From the cell containing the given text, extract its center point as [X, Y] coordinate. 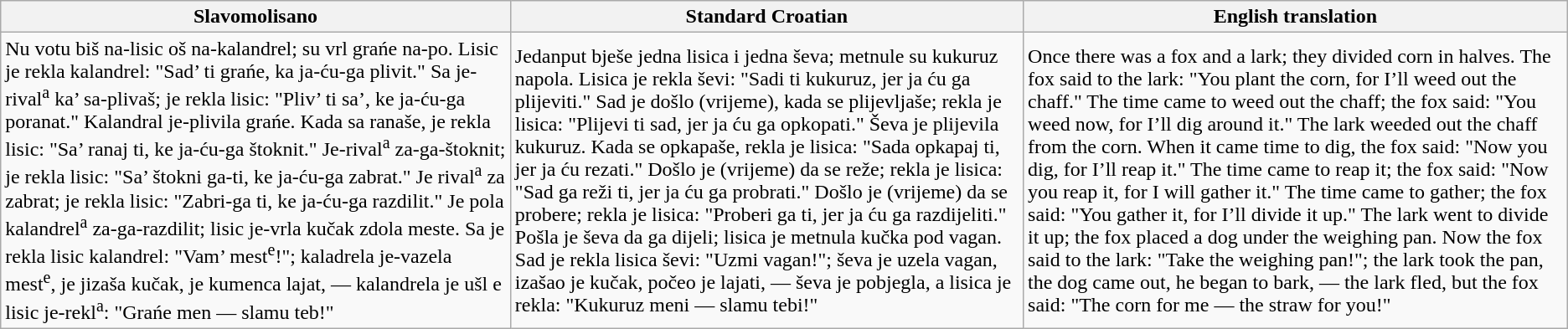
Slavomolisano [256, 17]
Standard Croatian [766, 17]
English translation [1296, 17]
